Provide the [X, Y] coordinate of the cell's center where the given text is located.  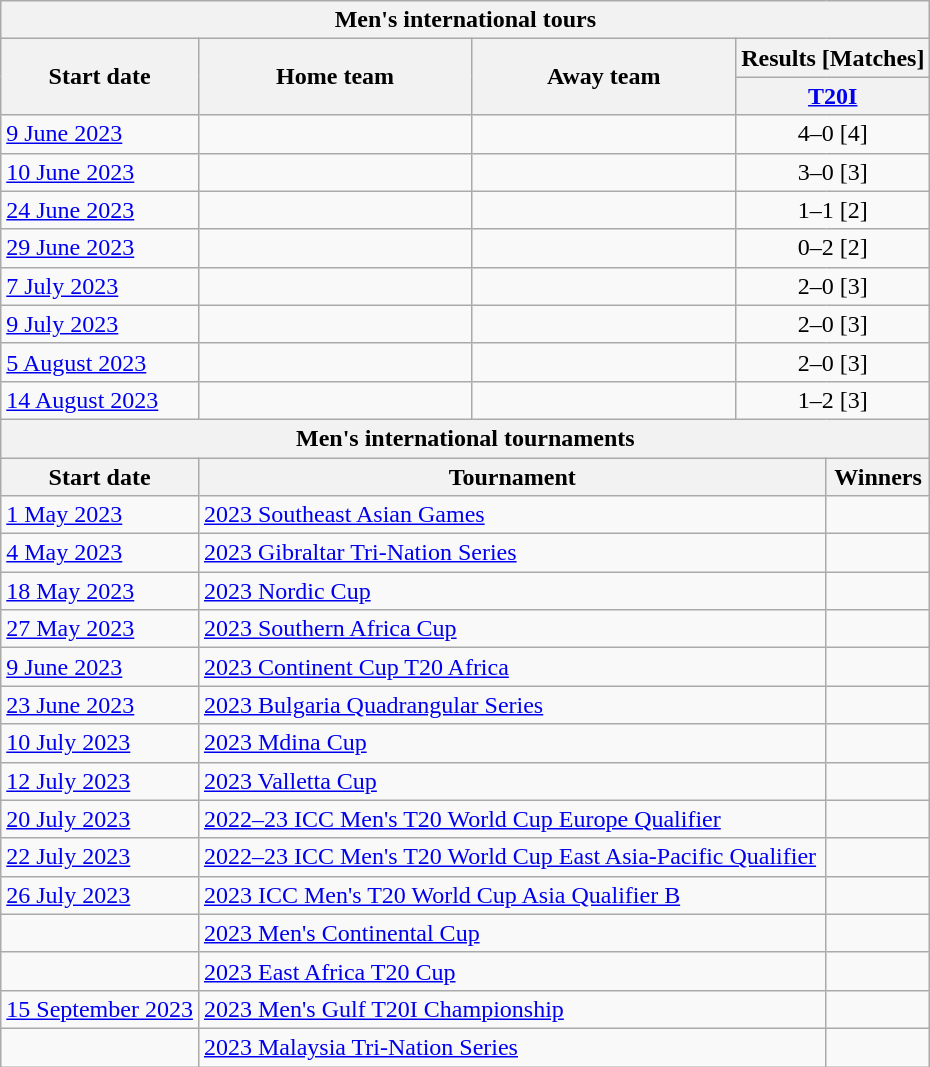
Men's international tournaments [466, 438]
12 July 2023 [100, 781]
1–1 [2] [833, 210]
2023 Mdina Cup [512, 743]
Home team [334, 77]
2023 Gibraltar Tri-Nation Series [512, 553]
5 August 2023 [100, 362]
29 June 2023 [100, 248]
2022–23 ICC Men's T20 World Cup Europe Qualifier [512, 819]
2023 Malaysia Tri-Nation Series [512, 1047]
18 May 2023 [100, 591]
Tournament [512, 477]
2023 Continent Cup T20 Africa [512, 667]
9 July 2023 [100, 324]
26 July 2023 [100, 895]
T20I [833, 96]
2023 Southeast Asian Games [512, 515]
1 May 2023 [100, 515]
Results [Matches] [833, 58]
23 June 2023 [100, 705]
24 June 2023 [100, 210]
2023 Valletta Cup [512, 781]
2023 East Africa T20 Cup [512, 971]
2023 ICC Men's T20 World Cup Asia Qualifier B [512, 895]
2023 Nordic Cup [512, 591]
1–2 [3] [833, 400]
7 July 2023 [100, 286]
Winners [878, 477]
14 August 2023 [100, 400]
20 July 2023 [100, 819]
27 May 2023 [100, 629]
10 June 2023 [100, 172]
Men's international tours [466, 20]
2023 Men's Gulf T20I Championship [512, 1009]
2023 Southern Africa Cup [512, 629]
3–0 [3] [833, 172]
4 May 2023 [100, 553]
Away team [604, 77]
2023 Men's Continental Cup [512, 933]
4–0 [4] [833, 134]
2023 Bulgaria Quadrangular Series [512, 705]
0–2 [2] [833, 248]
10 July 2023 [100, 743]
2022–23 ICC Men's T20 World Cup East Asia-Pacific Qualifier [512, 857]
15 September 2023 [100, 1009]
22 July 2023 [100, 857]
